Provide the [X, Y] coordinate of the cell's center where the given text is located.  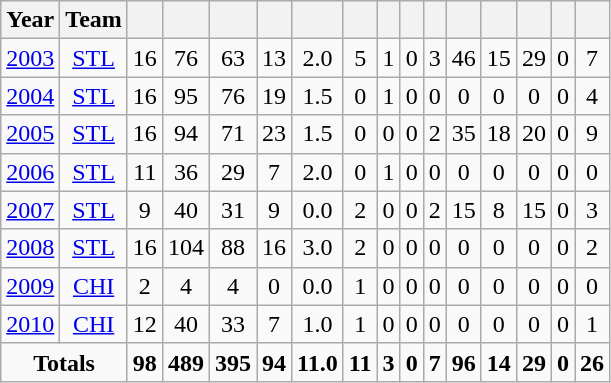
2009 [30, 286]
33 [232, 324]
20 [534, 134]
395 [232, 362]
12 [144, 324]
2010 [30, 324]
Team [94, 20]
2005 [30, 134]
95 [186, 96]
1.0 [318, 324]
71 [232, 134]
31 [232, 210]
5 [360, 58]
2003 [30, 58]
2008 [30, 248]
96 [464, 362]
18 [498, 134]
88 [232, 248]
19 [274, 96]
98 [144, 362]
2006 [30, 172]
489 [186, 362]
63 [232, 58]
11.0 [318, 362]
36 [186, 172]
Totals [64, 362]
14 [498, 362]
Year [30, 20]
2007 [30, 210]
23 [274, 134]
35 [464, 134]
8 [498, 210]
3.0 [318, 248]
46 [464, 58]
104 [186, 248]
2004 [30, 96]
13 [274, 58]
26 [592, 362]
